Return the (X, Y) coordinate for the center point of the cell that contains the specified text.  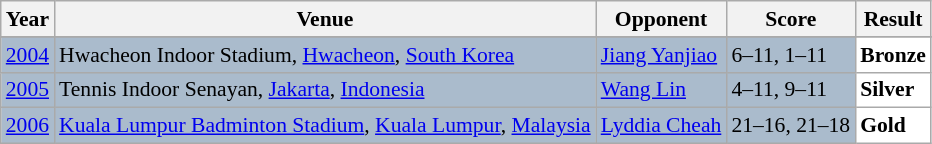
Year (28, 19)
Venue (325, 19)
2005 (28, 90)
21–16, 21–18 (790, 126)
Hwacheon Indoor Stadium, Hwacheon, South Korea (325, 55)
Kuala Lumpur Badminton Stadium, Kuala Lumpur, Malaysia (325, 126)
Bronze (893, 55)
2006 (28, 126)
4–11, 9–11 (790, 90)
Jiang Yanjiao (662, 55)
Gold (893, 126)
Tennis Indoor Senayan, Jakarta, Indonesia (325, 90)
6–11, 1–11 (790, 55)
Silver (893, 90)
2004 (28, 55)
Wang Lin (662, 90)
Opponent (662, 19)
Result (893, 19)
Lyddia Cheah (662, 126)
Score (790, 19)
